Return the [x, y] coordinate for the center point of the cell that contains the specified text.  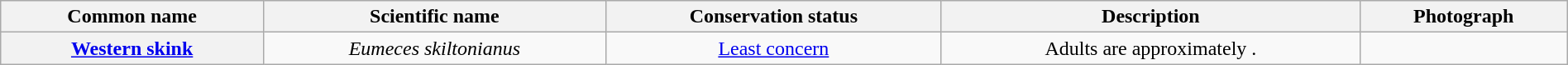
Least concern [773, 48]
Adults are approximately . [1150, 48]
Description [1150, 17]
Western skink [132, 48]
Common name [132, 17]
Eumeces skiltonianus [435, 48]
Scientific name [435, 17]
Conservation status [773, 17]
Photograph [1464, 17]
